Find where the given text appears and provide that cell's center as [x, y] coordinate. 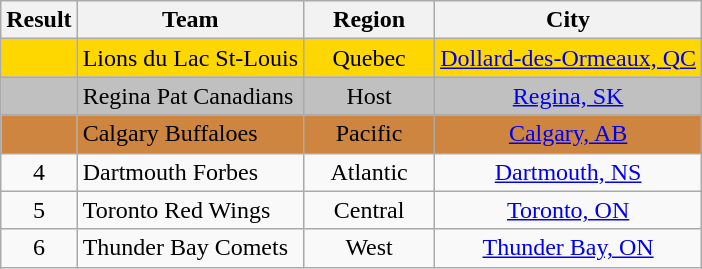
Atlantic [370, 172]
West [370, 248]
Quebec [370, 58]
Result [39, 20]
Central [370, 210]
Host [370, 96]
Team [190, 20]
Calgary Buffaloes [190, 134]
Regina Pat Canadians [190, 96]
5 [39, 210]
4 [39, 172]
Pacific [370, 134]
Thunder Bay Comets [190, 248]
Toronto Red Wings [190, 210]
Dollard-des-Ormeaux, QC [568, 58]
Dartmouth, NS [568, 172]
City [568, 20]
Regina, SK [568, 96]
Dartmouth Forbes [190, 172]
Thunder Bay, ON [568, 248]
6 [39, 248]
Region [370, 20]
Lions du Lac St-Louis [190, 58]
Toronto, ON [568, 210]
Calgary, AB [568, 134]
